Scan for the cell matching the given text and deliver its (x, y) coordinate at center. 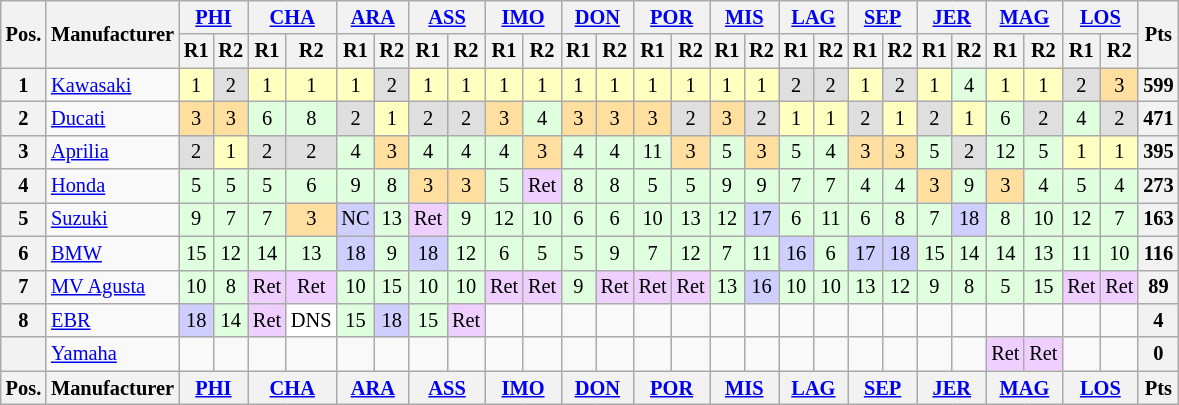
DNS (311, 320)
Ducati (112, 118)
599 (1158, 85)
Yamaha (112, 354)
163 (1158, 219)
BMW (112, 253)
Suzuki (112, 219)
Honda (112, 186)
116 (1158, 253)
395 (1158, 152)
NC (355, 219)
Kawasaki (112, 85)
Aprilia (112, 152)
MV Agusta (112, 287)
273 (1158, 186)
EBR (112, 320)
471 (1158, 118)
0 (1158, 354)
89 (1158, 287)
